Return the [X, Y] coordinate for the center point of the cell that contains the specified text.  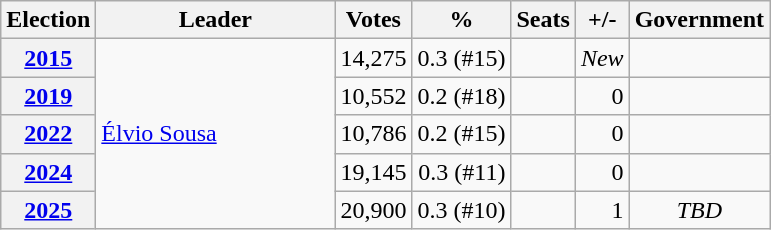
0.3 (#10) [462, 210]
Election [48, 20]
2025 [48, 210]
2022 [48, 134]
+/- [602, 20]
20,900 [374, 210]
Votes [374, 20]
10,786 [374, 134]
0.3 (#11) [462, 172]
19,145 [374, 172]
Élvio Sousa [216, 134]
Government [699, 20]
2024 [48, 172]
TBD [699, 210]
14,275 [374, 58]
10,552 [374, 96]
0.3 (#15) [462, 58]
1 [602, 210]
2019 [48, 96]
% [462, 20]
Seats [543, 20]
Leader [216, 20]
0.2 (#18) [462, 96]
0.2 (#15) [462, 134]
2015 [48, 58]
New [602, 58]
